Scan for the cell matching the given text and deliver its [X, Y] coordinate at center. 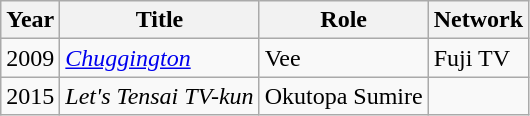
Network [478, 20]
Chuggington [160, 58]
Role [344, 20]
Okutopa Sumire [344, 96]
Vee [344, 58]
Title [160, 20]
2015 [30, 96]
Fuji TV [478, 58]
Year [30, 20]
Let's Tensai TV-kun [160, 96]
2009 [30, 58]
